Locate the cell with the specified text and output its (x, y) center coordinate. 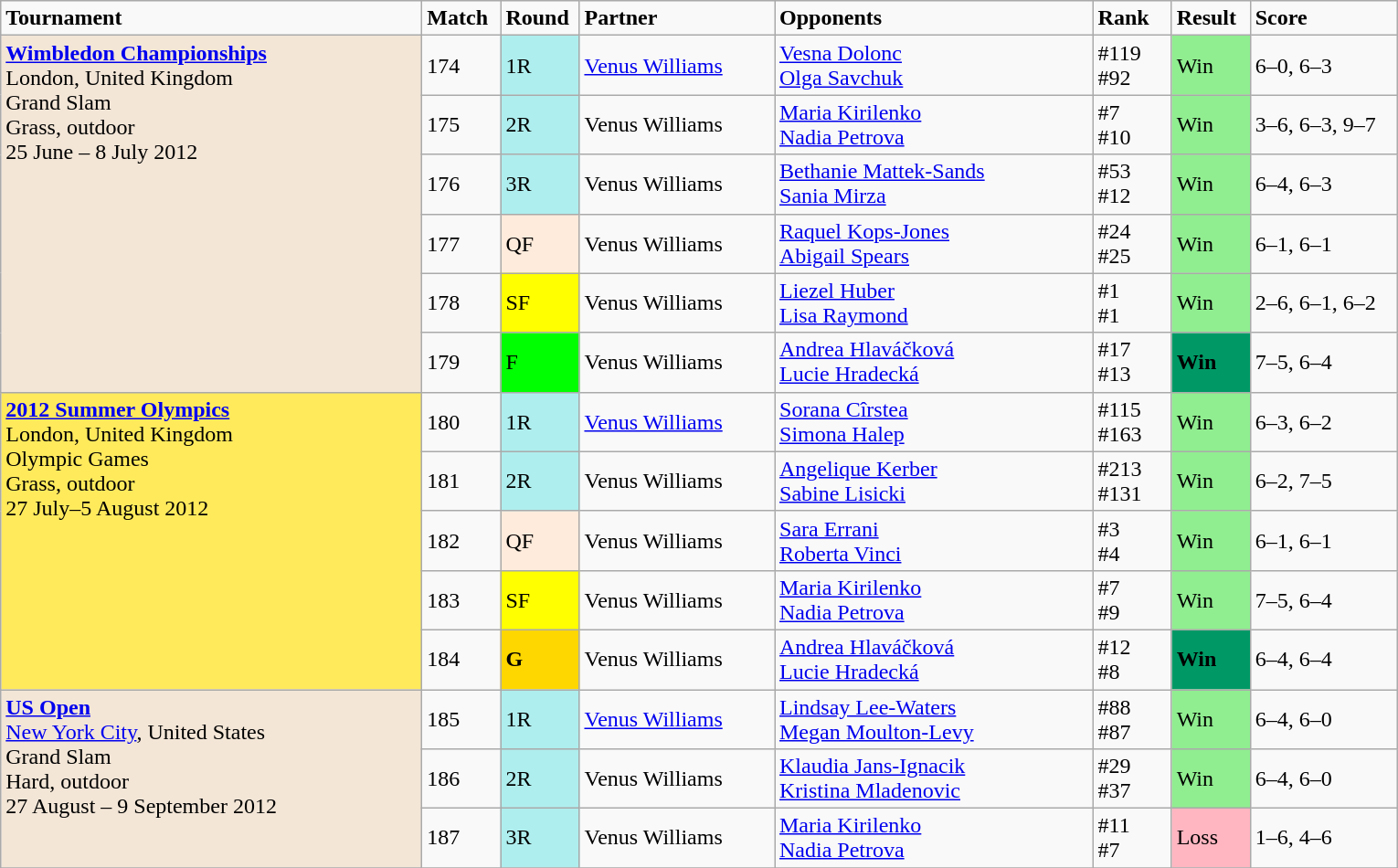
1–6, 4–6 (1323, 839)
#119#92 (1132, 66)
180 (461, 422)
6–2, 7–5 (1323, 481)
183 (461, 599)
US Open New York City, United StatesGrand SlamHard, outdoor27 August – 9 September 2012 (212, 778)
#115#163 (1132, 422)
#12#8 (1132, 660)
Match (461, 18)
177 (461, 243)
182 (461, 541)
Lindsay Lee-Waters Megan Moulton-Levy (934, 718)
175 (461, 124)
Angelique Kerber Sabine Lisicki (934, 481)
Bethanie Mattek-Sands Sania Mirza (934, 185)
Result (1211, 18)
#24#25 (1132, 243)
186 (461, 778)
Rank (1132, 18)
Round (540, 18)
#3#4 (1132, 541)
Partner (677, 18)
6–4, 6–3 (1323, 185)
174 (461, 66)
#29#37 (1132, 778)
#88#87 (1132, 718)
178 (461, 303)
#7#10 (1132, 124)
179 (461, 362)
G (540, 660)
185 (461, 718)
2–6, 6–1, 6–2 (1323, 303)
Raquel Kops-Jones Abigail Spears (934, 243)
#11#7 (1132, 839)
Liezel Huber Lisa Raymond (934, 303)
187 (461, 839)
Sara Errani Roberta Vinci (934, 541)
184 (461, 660)
Score (1323, 18)
6–0, 6–3 (1323, 66)
Wimbledon Championships London, United KingdomGrand SlamGrass, outdoor25 June – 8 July 2012 (212, 214)
2012 Summer Olympics London, United KingdomOlympic GamesGrass, outdoor27 July–5 August 2012 (212, 541)
#1#1 (1132, 303)
Sorana Cîrstea Simona Halep (934, 422)
Tournament (212, 18)
181 (461, 481)
#7#9 (1132, 599)
6–4, 6–4 (1323, 660)
6–3, 6–2 (1323, 422)
Opponents (934, 18)
176 (461, 185)
F (540, 362)
Loss (1211, 839)
Vesna Dolonc Olga Savchuk (934, 66)
#17#13 (1132, 362)
#213#131 (1132, 481)
Klaudia Jans-Ignacik Kristina Mladenovic (934, 778)
#53#12 (1132, 185)
3–6, 6–3, 9–7 (1323, 124)
